Pinpoint the cell where the given text exists, returning its [x, y] midpoint coordinate. 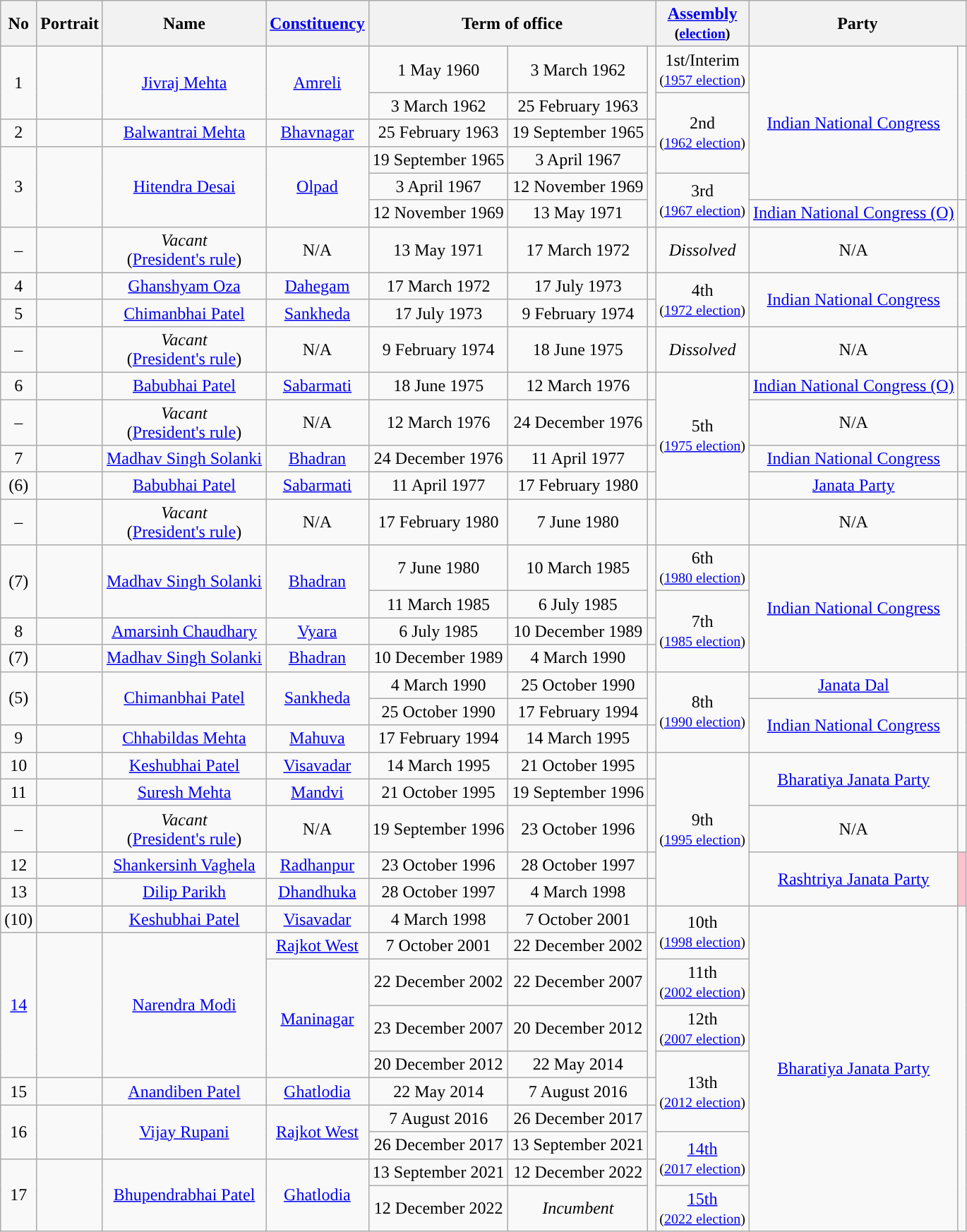
Anandiben Patel [184, 1092]
12th(2007 election) [703, 1028]
11 [18, 792]
15th(2022 election) [703, 1209]
7 [18, 459]
Amarsinh Chaudhary [184, 631]
Assembly(election) [703, 24]
1st/Interim(1957 election) [703, 69]
10 March 1985 [578, 568]
Portrait [70, 24]
6th(1980 election) [703, 568]
2nd(1962 election) [703, 133]
5 [18, 313]
8 [18, 631]
Chhabildas Mehta [184, 738]
Amreli [318, 83]
13th(2012 election) [703, 1092]
Ghanshyam Oza [184, 286]
9th(1995 election) [703, 829]
Maninagar [318, 1019]
13 [18, 892]
Suresh Mehta [184, 792]
Bhavnagar [318, 133]
Vijay Rupani [184, 1132]
Constituency [318, 24]
3 [18, 186]
Dhandhuka [318, 892]
Rashtriya Janata Party [853, 878]
17 [18, 1195]
14th(2017 election) [703, 1159]
1 May 1960 [438, 69]
12 [18, 865]
15 [18, 1092]
1 [18, 83]
4th(1972 election) [703, 299]
No [18, 24]
Janata Party [853, 486]
Dilip Parikh [184, 892]
Janata Dal [853, 685]
10th(1998 election) [703, 932]
11 March 1985 [438, 604]
Hitendra Desai [184, 186]
11th(2002 election) [703, 983]
8th(1990 election) [703, 712]
Bhupendrabhai Patel [184, 1195]
9 [18, 738]
4 [18, 286]
10 [18, 765]
Term of office [512, 24]
Dahegam [318, 286]
(5) [18, 698]
16 [18, 1132]
7th(1985 election) [703, 631]
Incumbent [578, 1209]
14 [18, 1005]
(6) [18, 486]
Vyara [318, 631]
Mandvi [318, 792]
Jivraj Mehta [184, 83]
3rd(1967 election) [703, 200]
Radhanpur [318, 865]
Mahuva [318, 738]
5th(1975 election) [703, 435]
Narendra Modi [184, 1005]
Balwantrai Mehta [184, 133]
(10) [18, 919]
Name [184, 24]
Shankersinh Vaghela [184, 865]
22 December 2007 [578, 983]
Party [857, 24]
2 [18, 133]
6 [18, 385]
23 December 2007 [438, 1028]
Olpad [318, 186]
